Return the [X, Y] coordinate for the center point of the cell that contains the specified text.  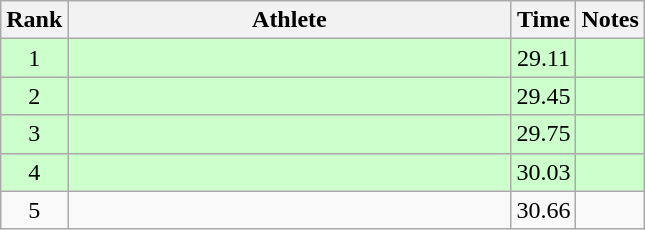
30.66 [544, 210]
29.11 [544, 58]
Notes [610, 20]
29.45 [544, 96]
30.03 [544, 172]
5 [34, 210]
Time [544, 20]
29.75 [544, 134]
4 [34, 172]
1 [34, 58]
3 [34, 134]
Athlete [290, 20]
Rank [34, 20]
2 [34, 96]
